Locate the cell with the specified text and output its [x, y] center coordinate. 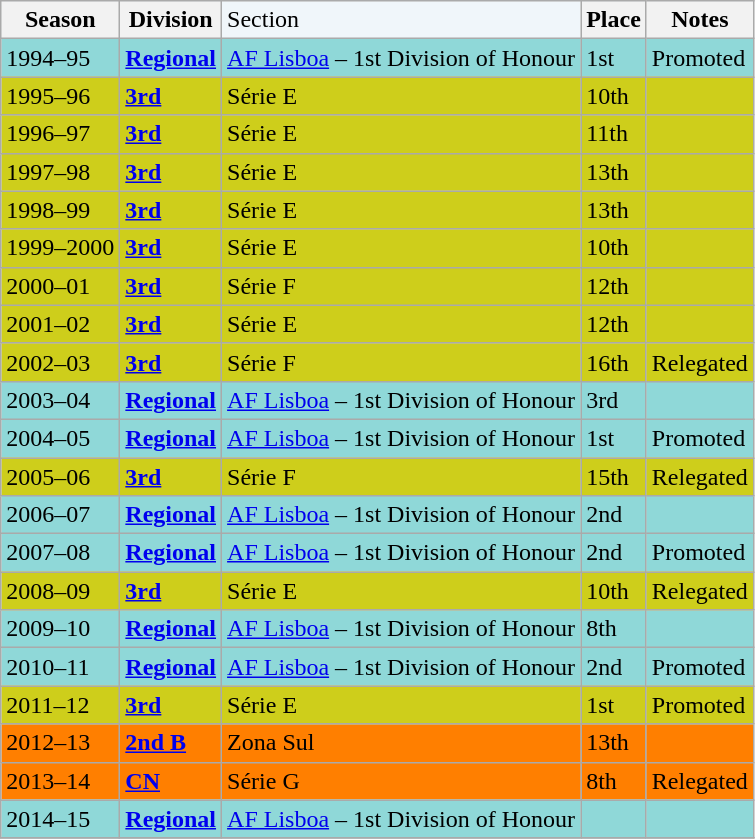
1999–2000 [60, 248]
Season [60, 20]
1998–99 [60, 210]
1996–97 [60, 134]
15th [614, 477]
Notes [700, 20]
Division [171, 20]
2002–03 [60, 362]
2000–01 [60, 286]
1994–95 [60, 58]
1997–98 [60, 172]
1995–96 [60, 96]
Zona Sul [402, 743]
2010–11 [60, 667]
11th [614, 134]
2014–15 [60, 819]
2011–12 [60, 705]
2nd B [171, 743]
2013–14 [60, 781]
2009–10 [60, 629]
Section [402, 20]
2004–05 [60, 438]
2005–06 [60, 477]
2012–13 [60, 743]
CN [171, 781]
Place [614, 20]
2001–02 [60, 324]
Série G [402, 781]
16th [614, 362]
2007–08 [60, 553]
2006–07 [60, 515]
2003–04 [60, 400]
2008–09 [60, 591]
